Return the [x, y] coordinate for the center point of the cell that contains the specified text.  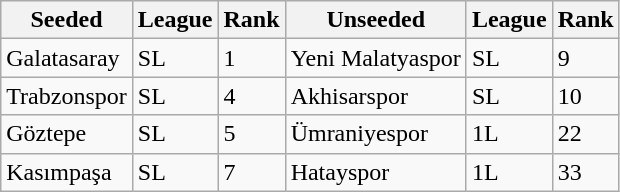
Seeded [67, 20]
1 [252, 58]
Ümraniyespor [376, 134]
Göztepe [67, 134]
5 [252, 134]
22 [586, 134]
Galatasaray [67, 58]
Yeni Malatyaspor [376, 58]
4 [252, 96]
Kasımpaşa [67, 172]
9 [586, 58]
7 [252, 172]
Hatayspor [376, 172]
Unseeded [376, 20]
Trabzonspor [67, 96]
33 [586, 172]
Akhisarspor [376, 96]
10 [586, 96]
